Identify which cell holds the provided text, then report its [X, Y] central coordinate. 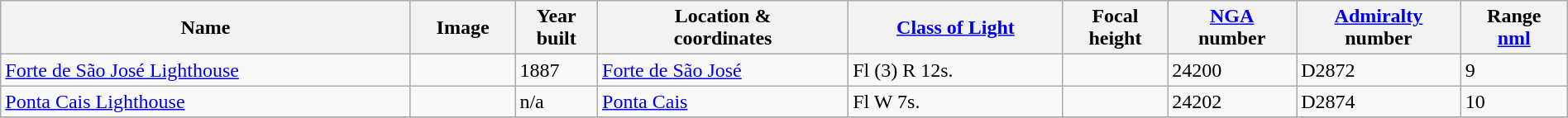
NGAnumber [1232, 28]
Yearbuilt [557, 28]
Fl W 7s. [956, 101]
Forte de São José Lighthouse [205, 70]
D2872 [1379, 70]
9 [1513, 70]
Ponta Cais [723, 101]
Image [463, 28]
Location & coordinates [723, 28]
10 [1513, 101]
24202 [1232, 101]
Ponta Cais Lighthouse [205, 101]
24200 [1232, 70]
Admiraltynumber [1379, 28]
Focalheight [1115, 28]
Rangenml [1513, 28]
1887 [557, 70]
Fl (3) R 12s. [956, 70]
n/a [557, 101]
Name [205, 28]
Class of Light [956, 28]
D2874 [1379, 101]
Forte de São José [723, 70]
